Locate the cell with the specified text and output its [X, Y] center coordinate. 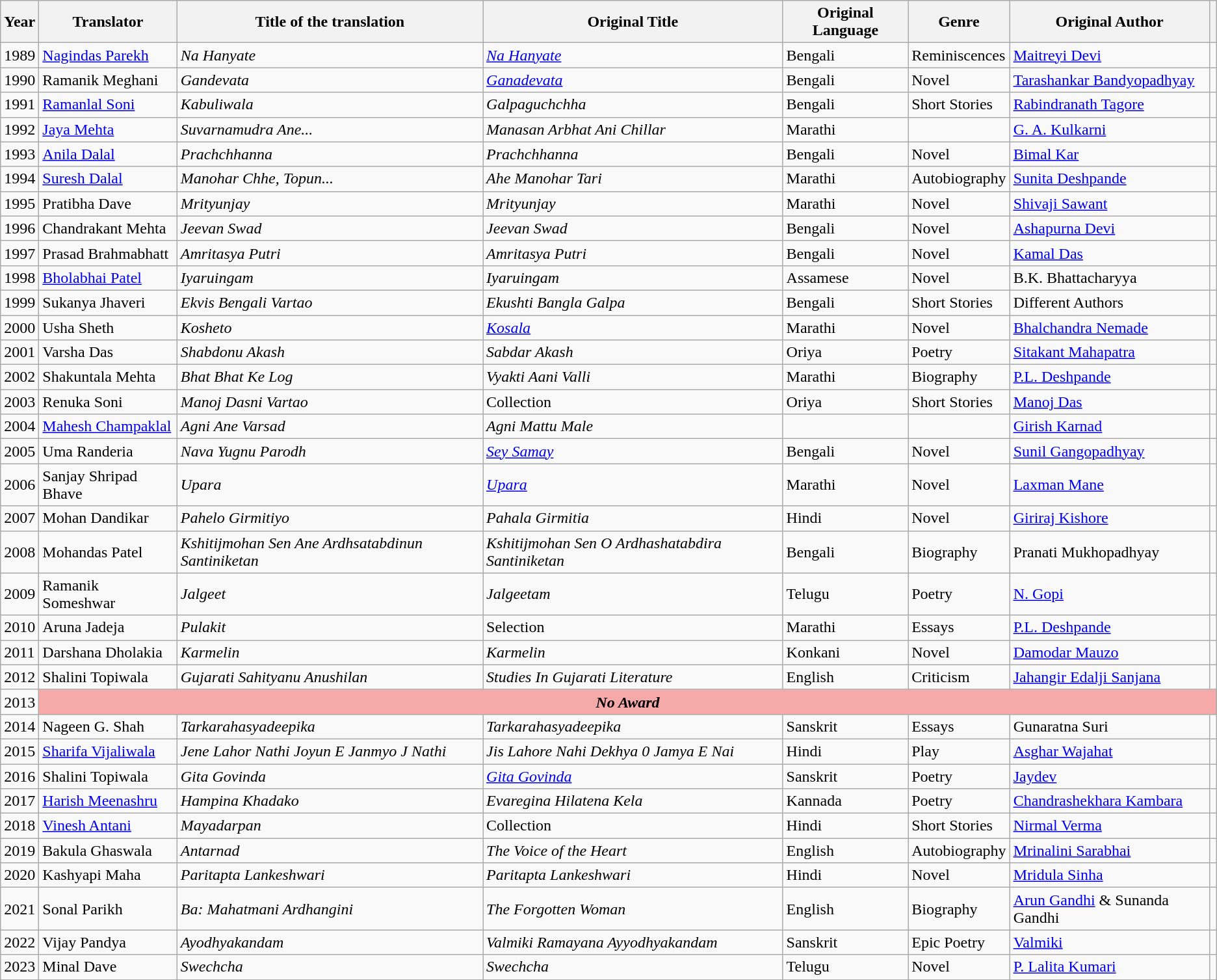
Hampina Khadako [330, 801]
Suresh Dalal [108, 179]
Kamal Das [1109, 253]
The Voice of the Heart [633, 851]
Vijay Pandya [108, 942]
Usha Sheth [108, 327]
Nirmal Verma [1109, 826]
Pahala Girmitia [633, 518]
Mohandas Patel [108, 551]
The Forgotten Woman [633, 909]
G. A. Kulkarni [1109, 129]
Pahelo Girmitiyo [330, 518]
Suvarnamudra Ane... [330, 129]
Sharifa Vijaliwala [108, 751]
Mayadarpan [330, 826]
2013 [20, 702]
Manoj Dasni Vartao [330, 402]
Sukanya Jhaveri [108, 302]
Ba: Mahatmani Ardhangini [330, 909]
Varsha Das [108, 352]
Manoj Das [1109, 402]
Year [20, 22]
Maitreyi Devi [1109, 55]
Ashapurna Devi [1109, 228]
Jahangir Edalji Sanjana [1109, 677]
2003 [20, 402]
1998 [20, 278]
2020 [20, 875]
2009 [20, 594]
Konkani [845, 652]
Bholabhai Patel [108, 278]
Ekvis Bengali Vartao [330, 302]
Gunaratna Suri [1109, 726]
Mahesh Champaklal [108, 427]
Mohan Dandikar [108, 518]
Pulakit [330, 628]
1997 [20, 253]
Ayodhyakandam [330, 942]
Nava Yugnu Parodh [330, 451]
2023 [20, 967]
Translator [108, 22]
Shakuntala Mehta [108, 377]
Manasan Arbhat Ani Chillar [633, 129]
2016 [20, 776]
Original Language [845, 22]
Asghar Wajahat [1109, 751]
Renuka Soni [108, 402]
N. Gopi [1109, 594]
P. Lalita Kumari [1109, 967]
Uma Randeria [108, 451]
Jalgeetam [633, 594]
Ramanik Someshwar [108, 594]
Reminiscences [959, 55]
1990 [20, 80]
No Award [628, 702]
Pratibha Dave [108, 204]
Shabdonu Akash [330, 352]
Ahe Manohar Tari [633, 179]
Laxman Mane [1109, 485]
Kshitijmohan Sen Ane Ardhsatabdinun Santiniketan [330, 551]
Chandrakant Mehta [108, 228]
Agni Ane Varsad [330, 427]
Aruna Jadeja [108, 628]
Vyakti Aani Valli [633, 377]
Minal Dave [108, 967]
Girish Karnad [1109, 427]
2006 [20, 485]
Harish Meenashru [108, 801]
Sonal Parikh [108, 909]
Sanjay Shripad Bhave [108, 485]
Valmiki Ramayana Ayyodhyakandam [633, 942]
Selection [633, 628]
1991 [20, 105]
Tarashankar Bandyopadhyay [1109, 80]
1999 [20, 302]
2001 [20, 352]
2008 [20, 551]
2012 [20, 677]
Ganadevata [633, 80]
Ramanik Meghani [108, 80]
Epic Poetry [959, 942]
2014 [20, 726]
Galpaguchchha [633, 105]
Bhalchandra Nemade [1109, 327]
Sunil Gangopadhyay [1109, 451]
Assamese [845, 278]
Shivaji Sawant [1109, 204]
Pranati Mukhopadhyay [1109, 551]
Sabdar Akash [633, 352]
Kshitijmohan Sen O Ardhashatabdira Santiniketan [633, 551]
2018 [20, 826]
Genre [959, 22]
Nageen G. Shah [108, 726]
2007 [20, 518]
Criticism [959, 677]
2017 [20, 801]
1995 [20, 204]
1989 [20, 55]
Mrinalini Sarabhai [1109, 851]
Original Title [633, 22]
Title of the translation [330, 22]
2019 [20, 851]
Kannada [845, 801]
Antarnad [330, 851]
Sitakant Mahapatra [1109, 352]
Jalgeet [330, 594]
B.K. Bhattacharyya [1109, 278]
Jaya Mehta [108, 129]
Jene Lahor Nathi Joyun E Janmyo J Nathi [330, 751]
Nagindas Parekh [108, 55]
Anila Dalal [108, 154]
2015 [20, 751]
Vinesh Antani [108, 826]
Giriraj Kishore [1109, 518]
Bhat Bhat Ke Log [330, 377]
Original Author [1109, 22]
Jaydev [1109, 776]
Gandevata [330, 80]
2002 [20, 377]
Mridula Sinha [1109, 875]
Evaregina Hilatena Kela [633, 801]
2004 [20, 427]
1993 [20, 154]
Chandrashekhara Kambara [1109, 801]
2005 [20, 451]
Kabuliwala [330, 105]
Sey Samay [633, 451]
Ramanlal Soni [108, 105]
Different Authors [1109, 302]
Kashyapi Maha [108, 875]
Kosala [633, 327]
Arun Gandhi & Sunanda Gandhi [1109, 909]
Rabindranath Tagore [1109, 105]
Bakula Ghaswala [108, 851]
Damodar Mauzo [1109, 652]
Kosheto [330, 327]
Prasad Brahmabhatt [108, 253]
2021 [20, 909]
Agni Mattu Male [633, 427]
1994 [20, 179]
Valmiki [1109, 942]
Jis Lahore Nahi Dekhya 0 Jamya E Nai [633, 751]
2011 [20, 652]
Studies In Gujarati Literature [633, 677]
1992 [20, 129]
2000 [20, 327]
Sunita Deshpande [1109, 179]
2022 [20, 942]
1996 [20, 228]
Ekushti Bangla Galpa [633, 302]
Gujarati Sahityanu Anushilan [330, 677]
Play [959, 751]
Bimal Kar [1109, 154]
Manohar Chhe, Topun... [330, 179]
2010 [20, 628]
Darshana Dholakia [108, 652]
